Determine the [x, y] coordinate at the center of the cell enclosing the given text.  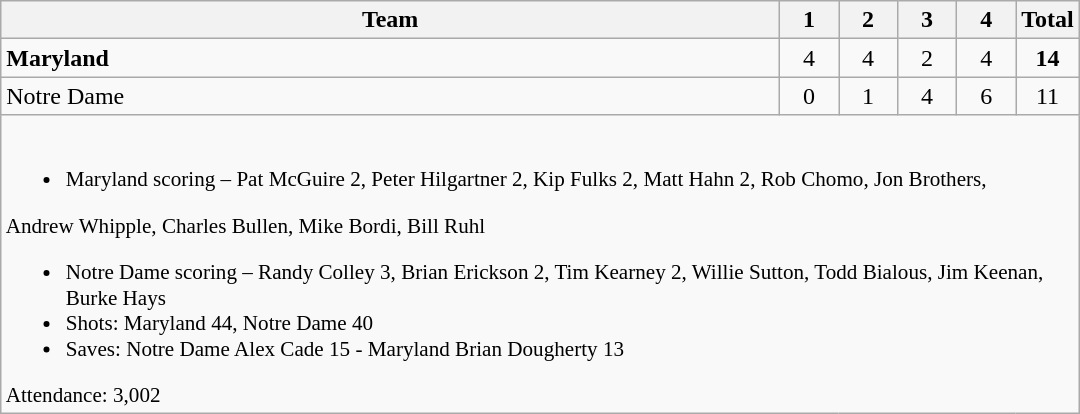
3 [928, 20]
Total [1048, 20]
11 [1048, 96]
Team [390, 20]
14 [1048, 58]
Maryland [390, 58]
Notre Dame [390, 96]
0 [808, 96]
6 [986, 96]
